Locate the cell with the specified text and output its (X, Y) center coordinate. 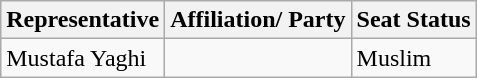
Muslim (414, 58)
Affiliation/ Party (258, 20)
Seat Status (414, 20)
Mustafa Yaghi (83, 58)
Representative (83, 20)
